Determine the [X, Y] coordinate at the center of the cell enclosing the given text.  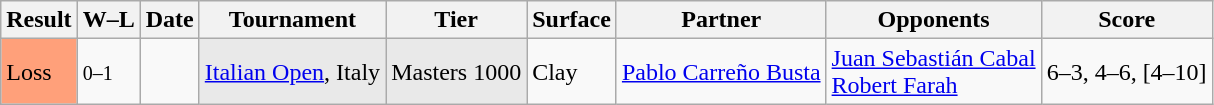
Surface [572, 20]
W–L [108, 20]
6–3, 4–6, [4–10] [1126, 72]
Juan Sebastián Cabal Robert Farah [934, 72]
Loss [39, 72]
Clay [572, 72]
Italian Open, Italy [292, 72]
0–1 [108, 72]
Date [170, 20]
Opponents [934, 20]
Tournament [292, 20]
Result [39, 20]
Partner [721, 20]
Score [1126, 20]
Pablo Carreño Busta [721, 72]
Masters 1000 [456, 72]
Tier [456, 20]
